Provide the [X, Y] coordinate of the cell's center where the given text is located.  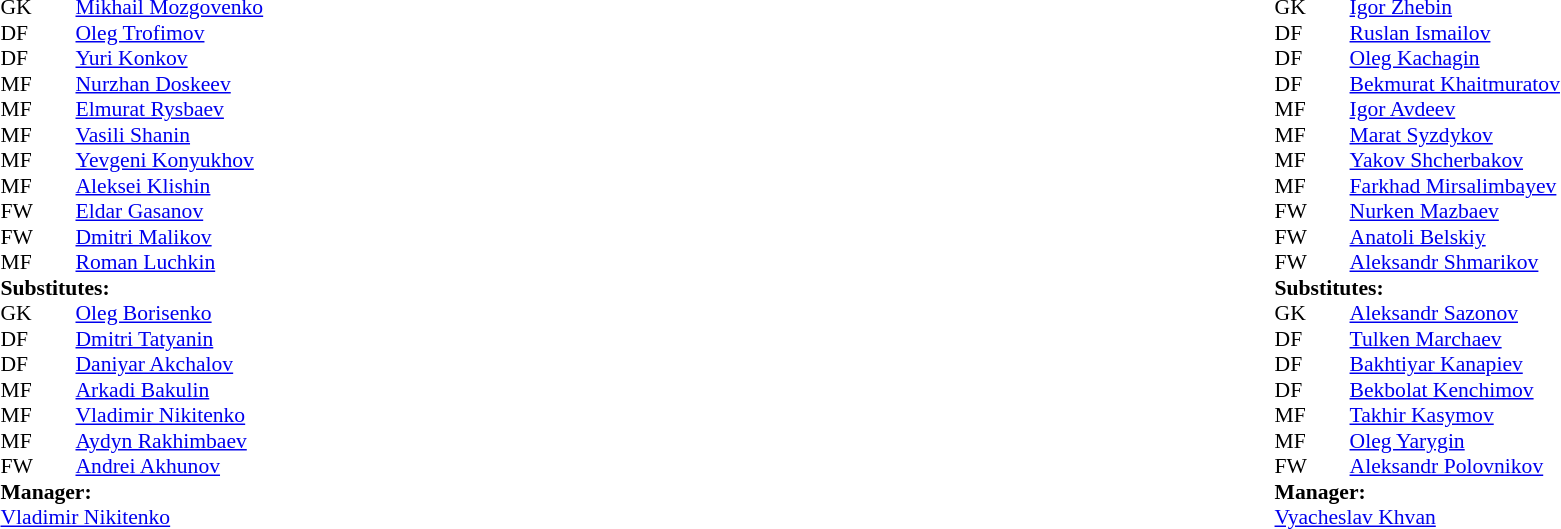
Oleg Kachagin [1455, 59]
Oleg Yarygin [1455, 441]
Bakhtiyar Kanapiev [1455, 365]
Yuri Konkov [170, 59]
Roman Luchkin [170, 263]
Yevgeni Konyukhov [170, 161]
Aleksandr Sazonov [1455, 313]
Ruslan Ismailov [1455, 33]
Dmitri Malikov [170, 237]
Marat Syzdykov [1455, 135]
Tulken Marchaev [1455, 339]
Arkadi Bakulin [170, 390]
Aleksandr Polovnikov [1455, 467]
Igor Avdeev [1455, 109]
Vladimir Nikitenko [170, 415]
Dmitri Tatyanin [170, 339]
Aleksei Klishin [170, 186]
Vasili Shanin [170, 135]
Aleksandr Shmarikov [1455, 263]
Nurzhan Doskeev [170, 84]
Yakov Shcherbakov [1455, 161]
Bekmurat Khaitmuratov [1455, 84]
Andrei Akhunov [170, 467]
Takhir Kasymov [1455, 415]
Bekbolat Kenchimov [1455, 390]
Anatoli Belskiy [1455, 237]
Oleg Trofimov [170, 33]
Nurken Mazbaev [1455, 211]
Farkhad Mirsalimbayev [1455, 186]
Aydyn Rakhimbaev [170, 441]
Oleg Borisenko [170, 313]
Daniyar Akchalov [170, 365]
Elmurat Rysbaev [170, 109]
Eldar Gasanov [170, 211]
